For the text-containing cell, return its midpoint in [x, y] coordinate format. 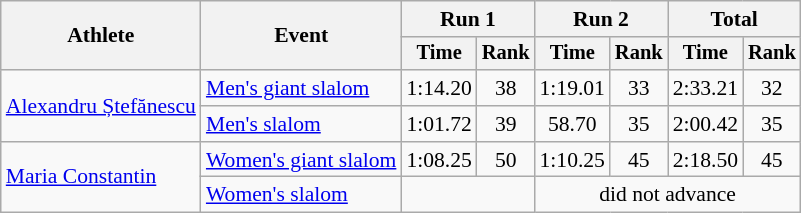
Men's slalom [302, 124]
Athlete [101, 36]
50 [506, 160]
1:01.72 [438, 124]
1:14.20 [438, 88]
Total [734, 19]
38 [506, 88]
Event [302, 36]
Alexandru Ștefănescu [101, 106]
32 [772, 88]
1:08.25 [438, 160]
58.70 [572, 124]
Women's slalom [302, 195]
1:19.01 [572, 88]
1:10.25 [572, 160]
Run 1 [468, 19]
2:00.42 [706, 124]
Run 2 [600, 19]
2:33.21 [706, 88]
39 [506, 124]
Women's giant slalom [302, 160]
2:18.50 [706, 160]
Men's giant slalom [302, 88]
did not advance [667, 195]
33 [639, 88]
Maria Constantin [101, 178]
